Capture the cell that displays the provided text and extract its [X, Y] central coordinate. 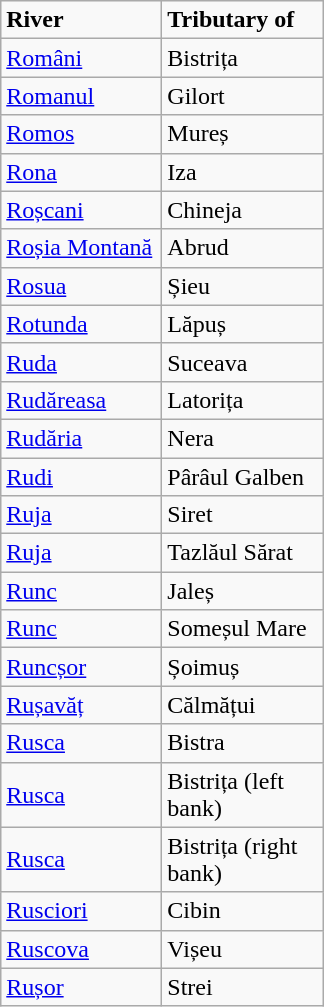
Roșia Montană [82, 248]
Romos [82, 134]
Gilort [242, 96]
Siret [242, 515]
Vișeu [242, 949]
Rușor [82, 987]
Ruscova [82, 949]
Rudi [82, 477]
Rusciori [82, 911]
Strei [242, 987]
Români [82, 58]
Runcșor [82, 667]
Abrud [242, 248]
Rotunda [82, 324]
Rona [82, 172]
Șieu [242, 286]
Șoimuș [242, 667]
Tazlăul Sărat [242, 553]
Romanul [82, 96]
River [82, 20]
Rușavăț [82, 705]
Rosua [82, 286]
Mureș [242, 134]
Cibin [242, 911]
Călmățui [242, 705]
Jaleș [242, 591]
Lăpuș [242, 324]
Bistrița [242, 58]
Bistra [242, 743]
Someșul Mare [242, 629]
Latorița [242, 400]
Rudăria [82, 438]
Nera [242, 438]
Ruda [82, 362]
Pârâul Galben [242, 477]
Chineja [242, 210]
Rudăreasa [82, 400]
Tributary of [242, 20]
Bistrița (left bank) [242, 794]
Roșcani [82, 210]
Bistrița (right bank) [242, 860]
Suceava [242, 362]
Iza [242, 172]
